Pinpoint the cell where the given text exists, returning its [x, y] midpoint coordinate. 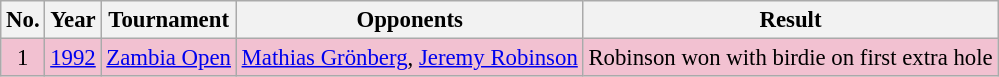
Opponents [410, 20]
Year [73, 20]
No. [23, 20]
Robinson won with birdie on first extra hole [790, 58]
1992 [73, 58]
Result [790, 20]
Zambia Open [168, 58]
Tournament [168, 20]
Mathias Grönberg, Jeremy Robinson [410, 58]
1 [23, 58]
